Determine the (x, y) coordinate at the center of the cell enclosing the given text.  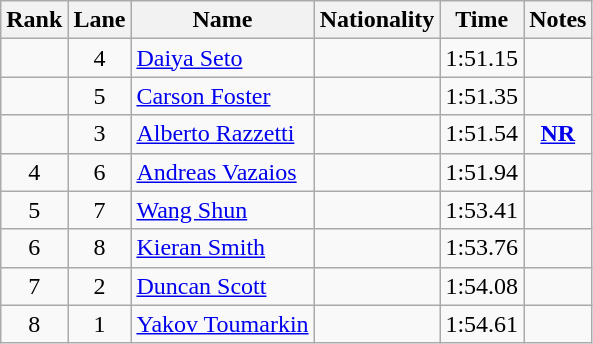
Nationality (377, 20)
1 (100, 324)
1:53.41 (482, 210)
1:51.94 (482, 172)
Yakov Toumarkin (222, 324)
1:54.61 (482, 324)
Kieran Smith (222, 248)
Wang Shun (222, 210)
1:54.08 (482, 286)
Lane (100, 20)
1:51.15 (482, 58)
Daiya Seto (222, 58)
2 (100, 286)
Alberto Razzetti (222, 134)
3 (100, 134)
Rank (34, 20)
Notes (558, 20)
1:51.54 (482, 134)
Carson Foster (222, 96)
Duncan Scott (222, 286)
Name (222, 20)
Time (482, 20)
NR (558, 134)
Andreas Vazaios (222, 172)
1:51.35 (482, 96)
1:53.76 (482, 248)
